Detect which cell encompasses the target text, then output its [X, Y] center coordinate. 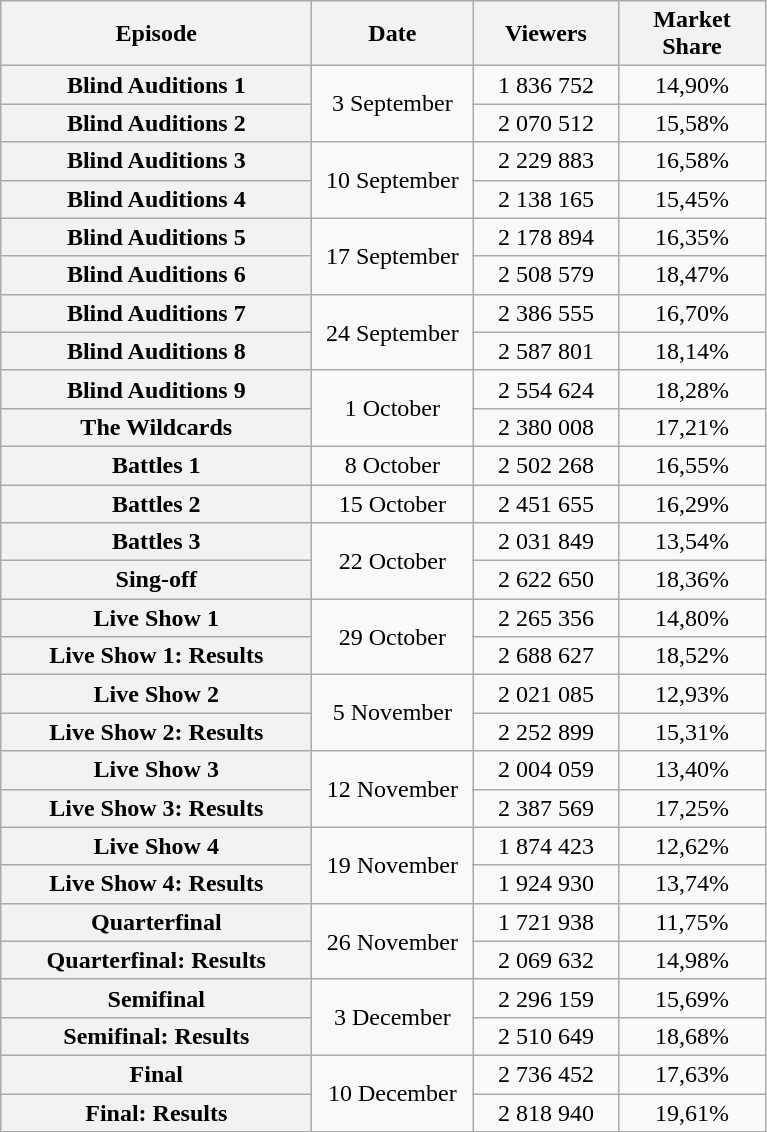
15,69% [692, 998]
13,74% [692, 884]
2 021 085 [546, 694]
Blind Auditions 8 [156, 351]
15,45% [692, 199]
14,98% [692, 960]
2 296 159 [546, 998]
17 September [392, 256]
2 004 059 [546, 770]
Live Show 3: Results [156, 808]
Live Show 1: Results [156, 656]
15,58% [692, 123]
8 October [392, 465]
1 836 752 [546, 85]
Semifinal: Results [156, 1036]
24 September [392, 332]
Sing-off [156, 580]
26 November [392, 941]
Final: Results [156, 1113]
2 138 165 [546, 199]
Quarterfinal [156, 922]
Blind Auditions 2 [156, 123]
Live Show 1 [156, 618]
2 451 655 [546, 503]
2 508 579 [546, 275]
13,40% [692, 770]
2 252 899 [546, 732]
18,47% [692, 275]
16,70% [692, 313]
Live Show 4: Results [156, 884]
12 November [392, 789]
Blind Auditions 6 [156, 275]
13,54% [692, 542]
2 736 452 [546, 1074]
Market Share [692, 34]
Battles 3 [156, 542]
16,29% [692, 503]
2 070 512 [546, 123]
Blind Auditions 4 [156, 199]
19 November [392, 865]
3 September [392, 104]
10 December [392, 1093]
16,58% [692, 161]
10 September [392, 180]
18,28% [692, 389]
1 874 423 [546, 846]
15,31% [692, 732]
Blind Auditions 7 [156, 313]
17,63% [692, 1074]
Live Show 2: Results [156, 732]
3 December [392, 1017]
29 October [392, 637]
2 554 624 [546, 389]
17,25% [692, 808]
Date [392, 34]
2 178 894 [546, 237]
2 031 849 [546, 542]
Viewers [546, 34]
15 October [392, 503]
18,14% [692, 351]
17,21% [692, 427]
19,61% [692, 1113]
Blind Auditions 3 [156, 161]
11,75% [692, 922]
2 265 356 [546, 618]
2 622 650 [546, 580]
1 721 938 [546, 922]
Final [156, 1074]
18,68% [692, 1036]
Blind Auditions 5 [156, 237]
2 386 555 [546, 313]
12,62% [692, 846]
16,55% [692, 465]
1 October [392, 408]
2 387 569 [546, 808]
14,90% [692, 85]
The Wildcards [156, 427]
Live Show 4 [156, 846]
14,80% [692, 618]
Blind Auditions 9 [156, 389]
1 924 930 [546, 884]
Semifinal [156, 998]
2 502 268 [546, 465]
2 510 649 [546, 1036]
5 November [392, 713]
2 069 632 [546, 960]
16,35% [692, 237]
22 October [392, 561]
18,36% [692, 580]
Battles 2 [156, 503]
2 380 008 [546, 427]
2 229 883 [546, 161]
Episode [156, 34]
2 818 940 [546, 1113]
18,52% [692, 656]
2 688 627 [546, 656]
Battles 1 [156, 465]
Quarterfinal: Results [156, 960]
Live Show 3 [156, 770]
2 587 801 [546, 351]
Live Show 2 [156, 694]
12,93% [692, 694]
Blind Auditions 1 [156, 85]
